Return [X, Y] of the center of cell containing provided text 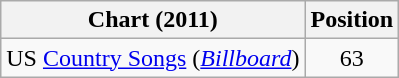
63 [352, 58]
US Country Songs (Billboard) [153, 58]
Chart (2011) [153, 20]
Position [352, 20]
